Provide the [X, Y] coordinate of the cell's center where the given text is located.  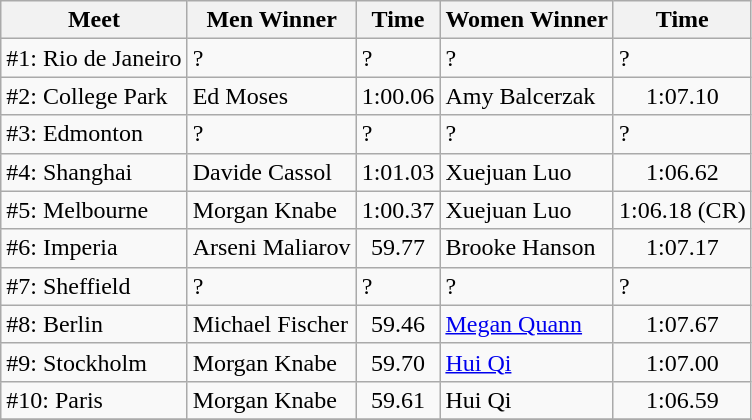
Arseni Maliarov [272, 248]
59.77 [398, 248]
Ed Moses [272, 96]
1:00.06 [398, 96]
59.46 [398, 324]
#10: Paris [94, 400]
1:01.03 [398, 172]
#6: Imperia [94, 248]
59.70 [398, 362]
1:06.62 [682, 172]
1:07.67 [682, 324]
#4: Shanghai [94, 172]
Men Winner [272, 20]
#9: Stockholm [94, 362]
1:07.10 [682, 96]
Brooke Hanson [527, 248]
Michael Fischer [272, 324]
Davide Cassol [272, 172]
59.61 [398, 400]
#5: Melbourne [94, 210]
Megan Quann [527, 324]
Amy Balcerzak [527, 96]
1:06.18 (CR) [682, 210]
1:07.00 [682, 362]
1:07.17 [682, 248]
Meet [94, 20]
#2: College Park [94, 96]
1:00.37 [398, 210]
#8: Berlin [94, 324]
1:06.59 [682, 400]
#1: Rio de Janeiro [94, 58]
#3: Edmonton [94, 134]
Women Winner [527, 20]
#7: Sheffield [94, 286]
